Find where the given text appears and provide that cell's center as [X, Y] coordinate. 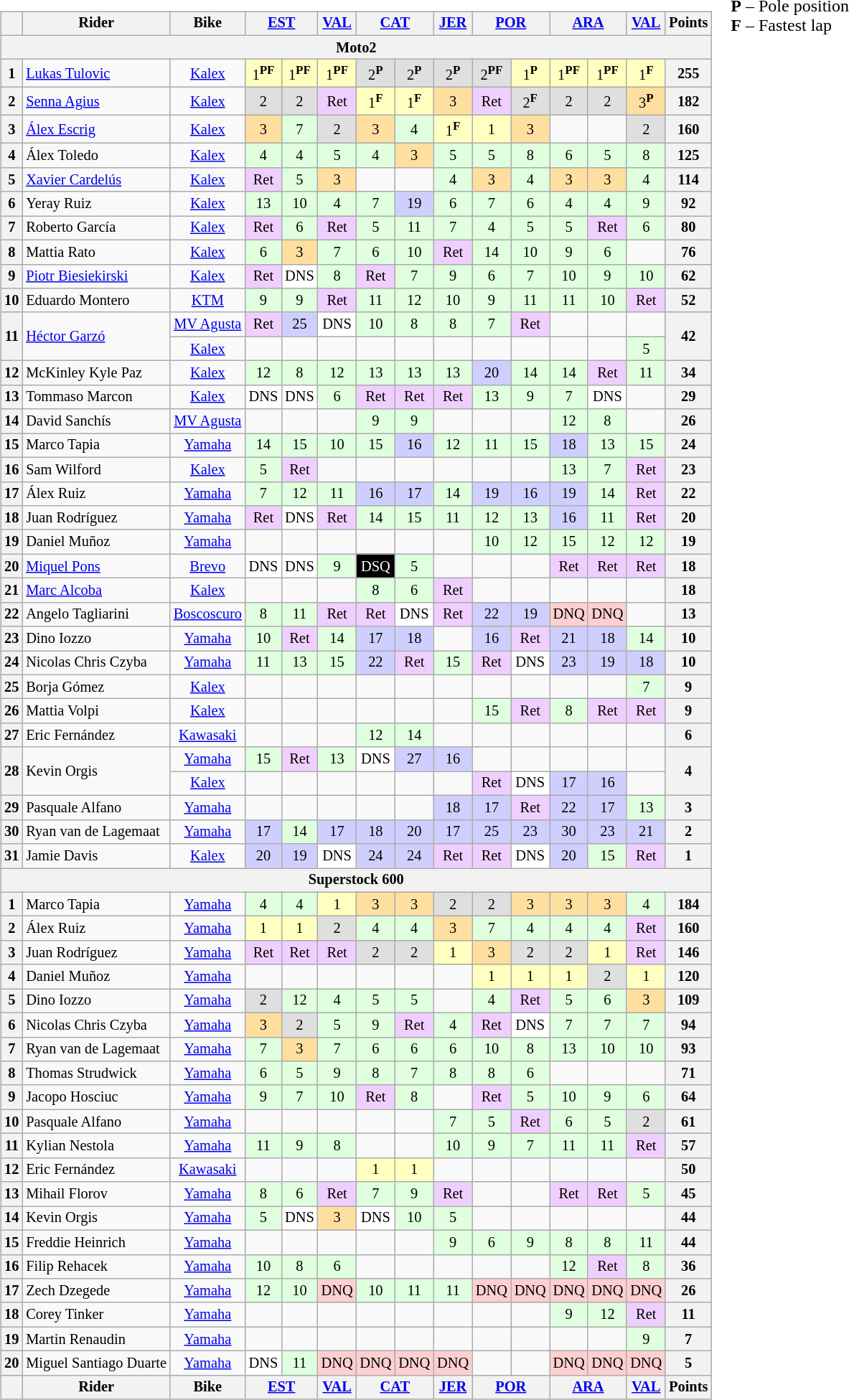
76 [688, 252]
Eduardo Montero [96, 301]
Freddie Heinrich [96, 1242]
Roberto García [96, 228]
2F [530, 102]
Superstock 600 [356, 880]
64 [688, 1097]
57 [688, 1146]
50 [688, 1170]
McKinley Kyle Paz [96, 373]
Mattia Rato [96, 252]
DSQ [375, 566]
Sam Wilford [96, 469]
Piotr Biesiekirski [96, 276]
Mihail Florov [96, 1194]
Corey Tinker [96, 1315]
114 [688, 179]
255 [688, 73]
Lukas Tulovic [96, 73]
36 [688, 1267]
Tommaso Marcon [96, 397]
Héctor Garzó [96, 336]
Miquel Pons [96, 566]
71 [688, 1074]
120 [688, 977]
Brevo [208, 566]
109 [688, 1001]
Jamie Davis [96, 856]
Marc Alcoba [96, 591]
1P [530, 73]
Xavier Cardelús [96, 179]
Thomas Strudwick [96, 1074]
93 [688, 1049]
94 [688, 1025]
Moto2 [356, 47]
Jacopo Hosciuc [96, 1097]
3P [646, 102]
Mattia Volpi [96, 711]
Angelo Tagliarini [96, 614]
Filip Rehacek [96, 1267]
Álex Escrig [96, 129]
David Sanchís [96, 421]
Yeray Ruiz [96, 204]
61 [688, 1122]
182 [688, 102]
Zech Dzegede [96, 1291]
52 [688, 301]
Kylian Nestola [96, 1146]
Miguel Santiago Duarte [96, 1363]
Boscoscuro [208, 614]
2PF [492, 73]
42 [688, 336]
Álex Toledo [96, 156]
80 [688, 228]
31 [11, 856]
184 [688, 904]
KTM [208, 301]
146 [688, 952]
Borja Gómez [96, 687]
62 [688, 276]
Martin Renaudin [96, 1339]
125 [688, 156]
45 [688, 1194]
Senna Agius [96, 102]
34 [688, 373]
28 [11, 771]
92 [688, 204]
